Pinpoint the cell where the given text exists, returning its (x, y) midpoint coordinate. 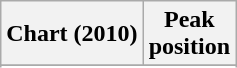
Chart (2010) (72, 34)
Peakposition (189, 34)
